Capture the cell that displays the provided text and extract its (X, Y) central coordinate. 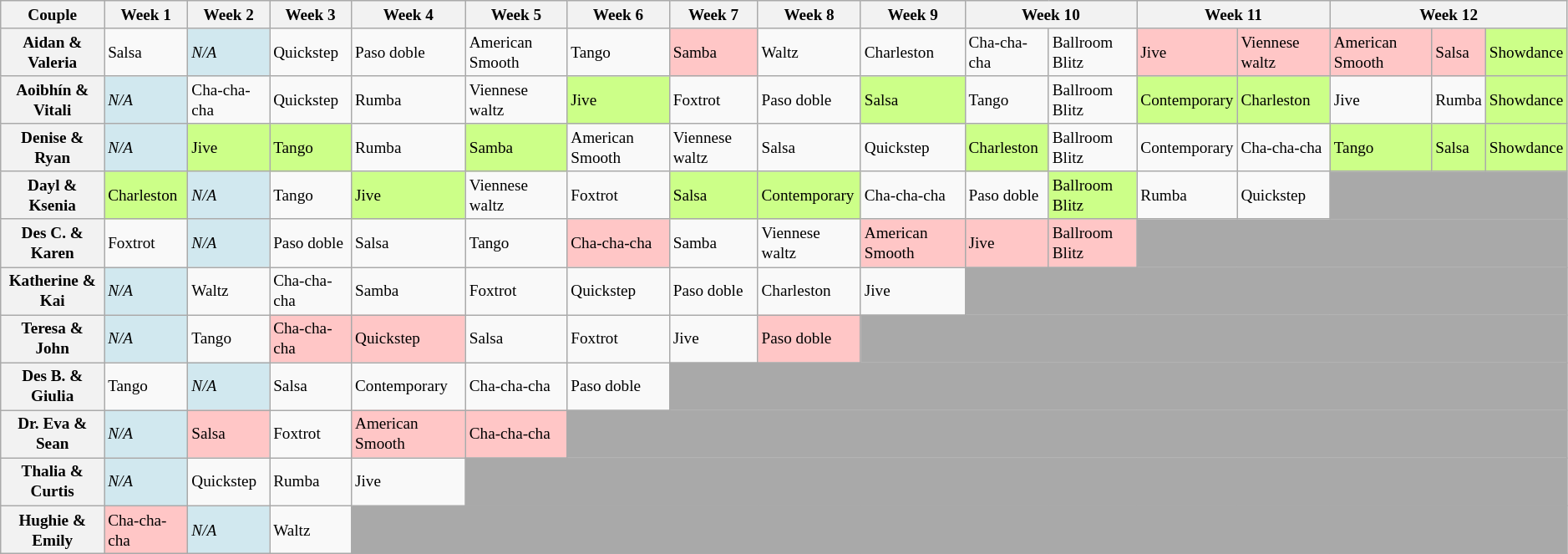
Dayl & Ksenia (53, 196)
Teresa & John (53, 339)
Week 5 (516, 15)
Aidan & Valeria (53, 52)
Des B. & Giulia (53, 386)
Hughie & Emily (53, 530)
Week 12 (1449, 15)
Des C. & Karen (53, 242)
Couple (53, 15)
Week 10 (1051, 15)
Week 3 (311, 15)
Katherine & Kai (53, 291)
Week 1 (146, 15)
Dr. Eva & Sean (53, 435)
Week 2 (229, 15)
Week 7 (713, 15)
Week 8 (809, 15)
Thalia & Curtis (53, 481)
Week 9 (912, 15)
Denise & Ryan (53, 147)
Week 4 (408, 15)
Week 6 (618, 15)
Aoibhín & Vitali (53, 100)
Week 11 (1233, 15)
